Search for the cell housing the specified text and yield its (x, y) center coordinate. 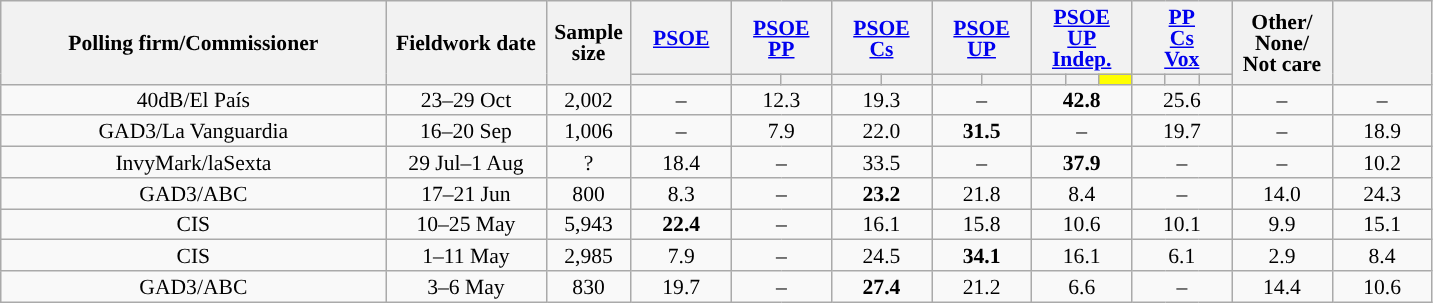
33.5 (881, 162)
10–25 May (466, 224)
12.3 (781, 100)
PSOEPP (781, 38)
15.8 (982, 224)
8.3 (681, 194)
830 (588, 286)
PSOEUPIndep. (1082, 38)
GAD3/La Vanguardia (194, 132)
Polling firm/Commissioner (194, 42)
22.4 (681, 224)
23.2 (881, 194)
29 Jul–1 Aug (466, 162)
37.9 (1082, 162)
1,006 (588, 132)
PSOE (681, 38)
25.6 (1182, 100)
23–29 Oct (466, 100)
16–20 Sep (466, 132)
2,985 (588, 256)
1–11 May (466, 256)
PPCsVox (1182, 38)
19.3 (881, 100)
22.0 (881, 132)
14.4 (1282, 286)
Sample size (588, 42)
PSOECs (881, 38)
34.1 (982, 256)
42.8 (1082, 100)
21.8 (982, 194)
Fieldwork date (466, 42)
2.9 (1282, 256)
31.5 (982, 132)
27.4 (881, 286)
? (588, 162)
17–21 Jun (466, 194)
21.2 (982, 286)
9.9 (1282, 224)
15.1 (1382, 224)
3–6 May (466, 286)
800 (588, 194)
18.9 (1382, 132)
14.0 (1282, 194)
40dB/El País (194, 100)
18.4 (681, 162)
2,002 (588, 100)
InvyMark/laSexta (194, 162)
10.2 (1382, 162)
PSOEUP (982, 38)
5,943 (588, 224)
6.1 (1182, 256)
24.5 (881, 256)
24.3 (1382, 194)
Other/None/Not care (1282, 42)
6.6 (1082, 286)
10.1 (1182, 224)
